Extract the (x, y) coordinate from the center of the cell holding the provided text.  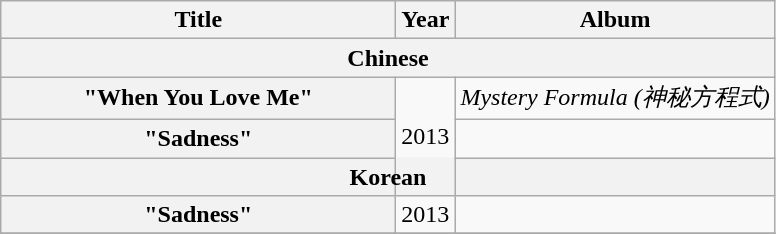
Korean (388, 177)
Mystery Formula (神秘方程式) (615, 98)
Title (198, 20)
Album (615, 20)
"When You Love Me" (198, 98)
Chinese (388, 58)
Year (426, 20)
